From the cell containing the given text, extract its center point as [x, y] coordinate. 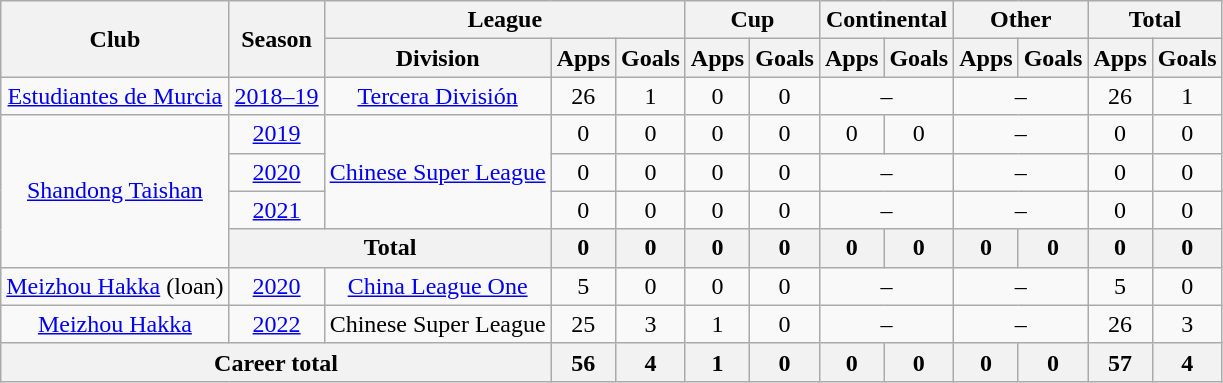
2021 [276, 210]
Tercera División [438, 96]
Division [438, 58]
Estudiantes de Murcia [115, 96]
Other [1021, 20]
Meizhou Hakka (loan) [115, 286]
56 [583, 362]
2022 [276, 324]
Season [276, 39]
Continental [886, 20]
Shandong Taishan [115, 191]
25 [583, 324]
Meizhou Hakka [115, 324]
League [504, 20]
2018–19 [276, 96]
Cup [752, 20]
Career total [276, 362]
57 [1120, 362]
China League One [438, 286]
Club [115, 39]
2019 [276, 134]
